Scan for the cell matching the given text and deliver its (X, Y) coordinate at center. 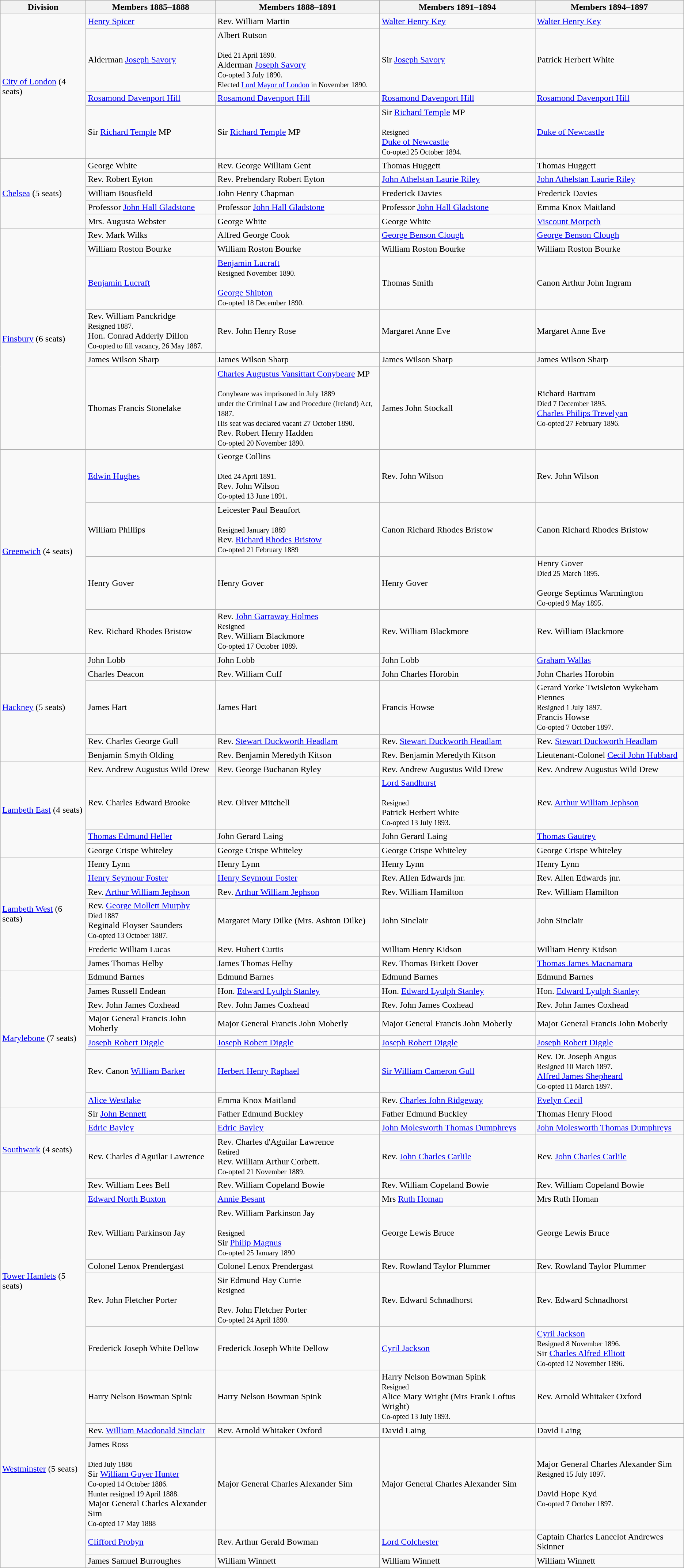
Lord SandhurstResigned Patrick Herbert White Co-opted 13 July 1893. (457, 802)
Thomas Francis Stonelake (151, 408)
Duke of Newcastle (609, 132)
Members 1891–1894 (457, 7)
Hackney (5 seats) (43, 707)
Lieutenant-Colonel Cecil John Hubbard (609, 755)
Lambeth East (4 seats) (43, 809)
Edward North Buxton (151, 1199)
City of London (4 seats) (43, 86)
Alice Westlake (151, 1100)
James Samuel Burroughes (151, 1561)
Mrs. Augusta Webster (151, 221)
Richard BartramDied 7 December 1895.Charles Philips TrevelyanCo-opted 27 February 1896. (609, 408)
Alfred George Cook (297, 235)
Rev. Charles Edward Brooke (151, 802)
Major General Charles Alexander SimResigned 15 July 1897.David Hope KydCo-opted 7 October 1897. (609, 1484)
Lambeth West (6 seats) (43, 914)
Finsbury (6 seats) (43, 339)
Rev. Hubert Curtis (297, 949)
William Bousfield (151, 193)
John Henry Chapman (297, 193)
Members 1888–1891 (297, 7)
Alderman Joseph Savory (151, 60)
Marylebone (7 seats) (43, 1038)
Rev. Richard Rhodes Bristow (151, 631)
Rev. George William Gent (297, 165)
Rev. Charles d'Aguilar LawrenceRetiredRev. William Arthur Corbett.Co-opted 21 November 1889. (297, 1156)
Chelsea (5 seats) (43, 193)
Thomas Henry Flood (609, 1114)
Rev. John Henry Rose (297, 331)
Thomas James Macnamara (609, 963)
Viscount Morpeth (609, 221)
Leicester Paul BeaufortResigned January 1889 Rev. Richard Rhodes Bristow Co-opted 21 February 1889 (297, 530)
Edwin Hughes (151, 476)
Sir Richard Temple MPResigned Duke of Newcastle Co-opted 25 October 1894. (457, 132)
Thomas Smith (457, 282)
Greenwich (4 seats) (43, 552)
Albert RutsonDied 21 April 1890. Alderman Joseph Savory Co-opted 3 July 1890. Elected Lord Mayor of London in November 1890. (297, 60)
Westminster (5 seats) (43, 1469)
Benjamin Lucraft (151, 282)
Rev. William Martin (297, 21)
Rev. Charles d'Aguilar Lawrence (151, 1156)
Thomas Gautrey (609, 836)
Evelyn Cecil (609, 1100)
Division (43, 7)
Gerard Yorke Twisleton Wykeham FiennesResigned 1 July 1897.Francis HowseCo-opted 7 October 1897. (609, 707)
Rev. Oliver Mitchell (297, 802)
Sir William Cameron Gull (457, 1071)
Harry Nelson Bowman SpinkResignedAlice Mary Wright (Mrs Frank Loftus Wright)Co-opted 13 July 1893. (457, 1397)
Rev. Prebendary Robert Eyton (297, 179)
Henry Spicer (151, 21)
Rev. Mark Wilks (151, 235)
Charles Deacon (151, 674)
Lord Colchester (457, 1542)
Frederic William Lucas (151, 949)
Rev. William Parkinson Jay (151, 1233)
Captain Charles Lancelot Andrewes Skinner (609, 1542)
Sir Edmund Hay CurrieResignedRev. John Fletcher PorterCo-opted 24 April 1890. (297, 1300)
Sir John Bennett (151, 1114)
Rev. Robert Eyton (151, 179)
Patrick Herbert White (609, 60)
Canon Arthur John Ingram (609, 282)
Rev. Arthur Gerald Bowman (297, 1542)
Graham Wallas (609, 660)
Rev. William Cuff (297, 674)
Rev. William PanckridgeResigned 1887. Hon. Conrad Adderly DillonCo-opted to fill vacancy, 26 May 1887. (151, 331)
Thomas Edmund Heller (151, 836)
Herbert Henry Raphael (297, 1071)
Benjamin Smyth Olding (151, 755)
Rev. William Macdonald Sinclair (151, 1430)
Sir Joseph Savory (457, 60)
Rev. John Garraway HolmesResignedRev. William BlackmoreCo-opted 17 October 1889. (297, 631)
Francis Howse (457, 707)
Southwark (4 seats) (43, 1149)
Benjamin LucraftResigned November 1890. George Shipton Co-opted 18 December 1890. (297, 282)
Cyril JacksonResigned 8 November 1896.Sir Charles Alfred ElliottCo-opted 12 November 1896. (609, 1348)
Members 1894–1897 (609, 7)
Rev. John Fletcher Porter (151, 1300)
James John Stockall (457, 408)
Cyril Jackson (457, 1348)
William Phillips (151, 530)
Margaret Mary Dilke (Mrs. Ashton Dilke) (297, 920)
Rev. George Buchanan Ryley (297, 769)
Rev. Thomas Birkett Dover (457, 963)
James Russell Endean (151, 991)
Rev. George Mollett MurphyDied 1887Reginald Floyser SaundersCo-opted 13 October 1887. (151, 920)
Henry Gover Died 25 March 1895. George Septimus WarmingtonCo-opted 9 May 1895. (609, 583)
Rev. William Parkinson JayResigned Sir Philip Magnus Co-opted 25 January 1890 (297, 1233)
Rev. William Lees Bell (151, 1185)
Rev. Charles John Ridgeway (457, 1100)
Members 1885–1888 (151, 7)
Rev. Dr. Joseph AngusResigned 10 March 1897.Alfred James ShepheardCo-opted 11 March 1897. (609, 1071)
Tower Hamlets (5 seats) (43, 1281)
Rev. Charles George Gull (151, 741)
Annie Besant (297, 1199)
Rev. Canon William Barker (151, 1071)
George CollinsDied 24 April 1891. Rev. John Wilson Co-opted 13 June 1891. (297, 476)
Clifford Probyn (151, 1542)
